Determine the (X, Y) coordinate at the center of the cell enclosing the given text.  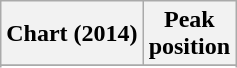
Peakposition (189, 34)
Chart (2014) (72, 34)
